Detect which cell encompasses the target text, then output its [x, y] center coordinate. 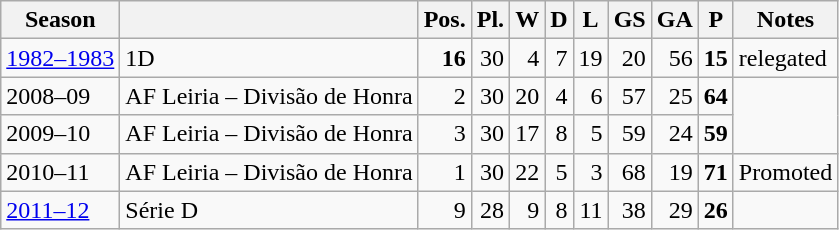
2008–09 [60, 96]
15 [716, 58]
24 [674, 134]
Notes [785, 20]
2010–11 [60, 172]
Série D [269, 210]
25 [674, 96]
P [716, 20]
71 [716, 172]
28 [490, 210]
GS [630, 20]
6 [590, 96]
11 [590, 210]
56 [674, 58]
38 [630, 210]
2 [444, 96]
26 [716, 210]
2011–12 [60, 210]
GA [674, 20]
57 [630, 96]
D [559, 20]
L [590, 20]
7 [559, 58]
22 [528, 172]
2009–10 [60, 134]
Season [60, 20]
Pos. [444, 20]
64 [716, 96]
1982–1983 [60, 58]
29 [674, 210]
Pl. [490, 20]
1D [269, 58]
W [528, 20]
1 [444, 172]
Promoted [785, 172]
68 [630, 172]
17 [528, 134]
16 [444, 58]
relegated [785, 58]
